Search for the cell housing the specified text and yield its (x, y) center coordinate. 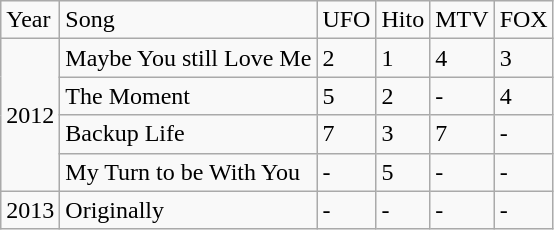
2012 (30, 115)
Year (30, 20)
Maybe You still Love Me (188, 58)
2013 (30, 210)
1 (403, 58)
Originally (188, 210)
MTV (462, 20)
Hito (403, 20)
My Turn to be With You (188, 172)
Backup Life (188, 134)
FOX (524, 20)
Song (188, 20)
UFO (346, 20)
The Moment (188, 96)
